Detect which cell encompasses the target text, then output its [X, Y] center coordinate. 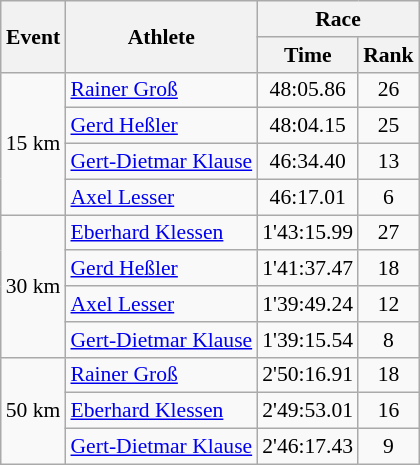
13 [388, 162]
8 [388, 340]
27 [388, 233]
48:05.86 [308, 90]
48:04.15 [308, 126]
16 [388, 411]
1'39:49.24 [308, 304]
Rank [388, 55]
Time [308, 55]
Event [34, 36]
46:17.01 [308, 197]
1'41:37.47 [308, 269]
2'49:53.01 [308, 411]
50 km [34, 410]
Race [338, 19]
6 [388, 197]
12 [388, 304]
26 [388, 90]
Athlete [161, 36]
30 km [34, 286]
25 [388, 126]
15 km [34, 143]
1'39:15.54 [308, 340]
2'46:17.43 [308, 447]
9 [388, 447]
46:34.40 [308, 162]
1'43:15.99 [308, 233]
2'50:16.91 [308, 375]
